Output the (X, Y) coordinate of the center of the cell containing the given text.  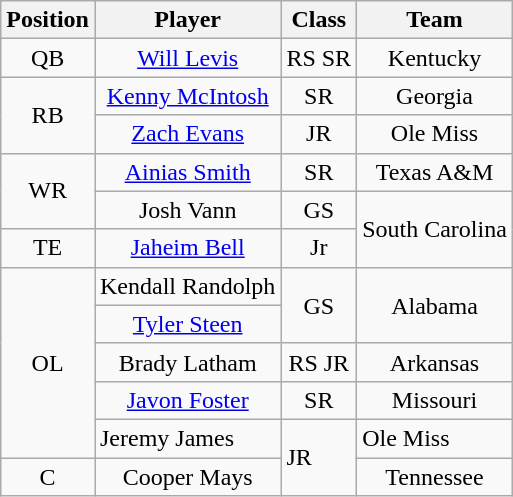
Kenny McIntosh (187, 96)
C (48, 477)
Player (187, 20)
Tennessee (435, 477)
WR (48, 191)
South Carolina (435, 229)
Cooper Mays (187, 477)
RS SR (319, 58)
Javon Foster (187, 400)
Missouri (435, 400)
Class (319, 20)
Will Levis (187, 58)
Zach Evans (187, 134)
Arkansas (435, 362)
OL (48, 362)
Tyler Steen (187, 324)
Jeremy James (187, 438)
Jaheim Bell (187, 248)
Kendall Randolph (187, 286)
Alabama (435, 305)
Position (48, 20)
Team (435, 20)
Georgia (435, 96)
Kentucky (435, 58)
Jr (319, 248)
TE (48, 248)
QB (48, 58)
Texas A&M (435, 172)
RB (48, 115)
RS JR (319, 362)
Ainias Smith (187, 172)
Brady Latham (187, 362)
Josh Vann (187, 210)
